Extract the [X, Y] coordinate from the center of the cell holding the provided text.  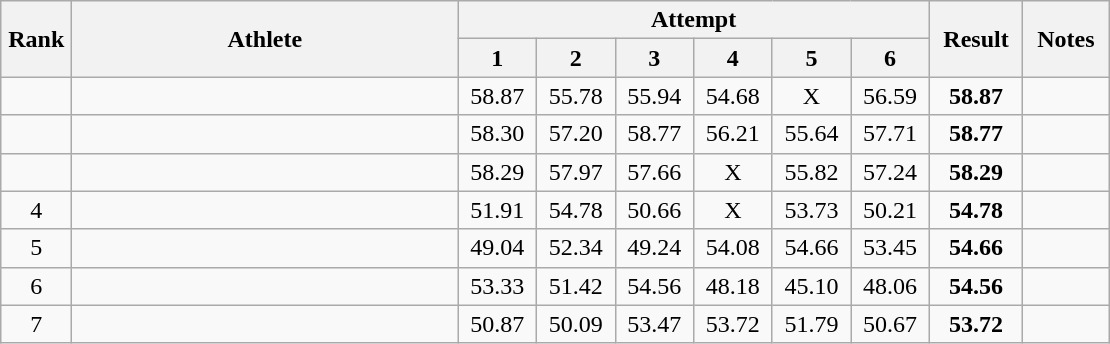
57.24 [890, 172]
55.78 [576, 96]
48.06 [890, 286]
2 [576, 58]
50.66 [654, 210]
50.21 [890, 210]
53.33 [498, 286]
55.64 [812, 134]
55.94 [654, 96]
Notes [1066, 39]
50.67 [890, 324]
53.73 [812, 210]
53.45 [890, 248]
54.08 [734, 248]
51.79 [812, 324]
51.91 [498, 210]
49.04 [498, 248]
49.24 [654, 248]
52.34 [576, 248]
48.18 [734, 286]
51.42 [576, 286]
1 [498, 58]
55.82 [812, 172]
3 [654, 58]
54.68 [734, 96]
57.66 [654, 172]
7 [36, 324]
Attempt [694, 20]
45.10 [812, 286]
58.30 [498, 134]
Result [976, 39]
57.20 [576, 134]
57.97 [576, 172]
50.09 [576, 324]
Athlete [265, 39]
Rank [36, 39]
56.59 [890, 96]
50.87 [498, 324]
53.47 [654, 324]
56.21 [734, 134]
57.71 [890, 134]
